Identify which cell holds the provided text, then report its (X, Y) central coordinate. 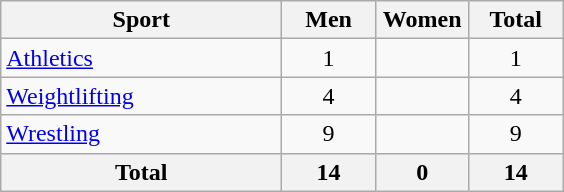
Sport (142, 20)
Women (422, 20)
Men (329, 20)
0 (422, 172)
Weightlifting (142, 96)
Athletics (142, 58)
Wrestling (142, 134)
